Extract the [X, Y] coordinate from the center of the cell holding the provided text.  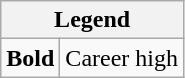
Bold [30, 58]
Career high [122, 58]
Legend [92, 20]
